Detect which cell encompasses the target text, then output its (X, Y) center coordinate. 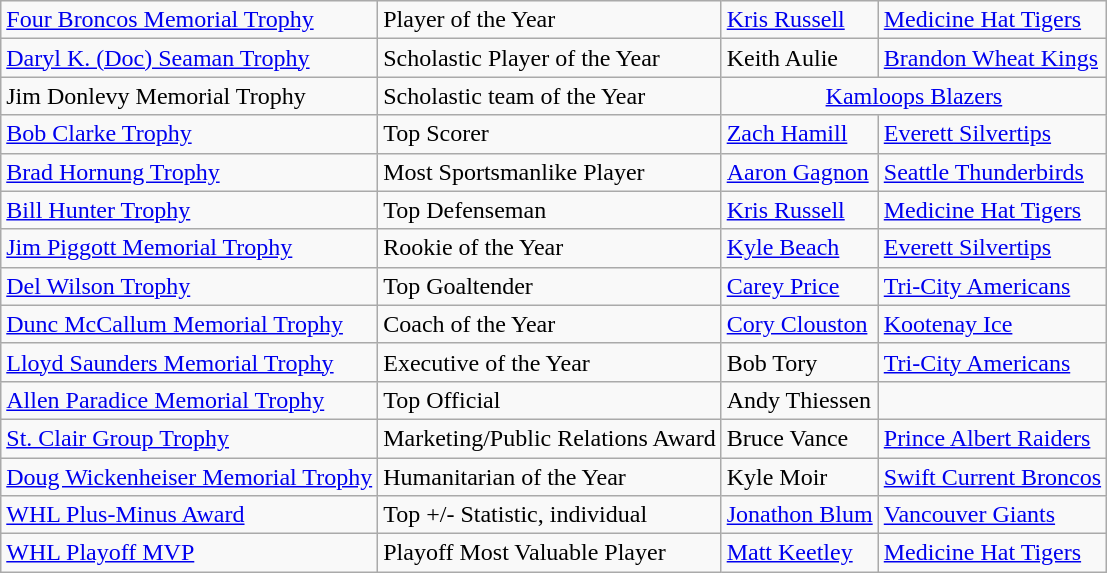
Keith Aulie (800, 58)
Top +/- Statistic, individual (550, 515)
Zach Hamill (800, 134)
Kyle Moir (800, 477)
WHL Plus-Minus Award (190, 515)
Kootenay Ice (992, 324)
Four Broncos Memorial Trophy (190, 20)
Matt Keetley (800, 553)
Top Goaltender (550, 286)
Brandon Wheat Kings (992, 58)
Playoff Most Valuable Player (550, 553)
Doug Wickenheiser Memorial Trophy (190, 477)
Kamloops Blazers (914, 96)
Top Scorer (550, 134)
Jonathon Blum (800, 515)
Vancouver Giants (992, 515)
Humanitarian of the Year (550, 477)
Marketing/Public Relations Award (550, 438)
Jim Piggott Memorial Trophy (190, 248)
Carey Price (800, 286)
Andy Thiessen (800, 400)
WHL Playoff MVP (190, 553)
Scholastic Player of the Year (550, 58)
Daryl K. (Doc) Seaman Trophy (190, 58)
Scholastic team of the Year (550, 96)
Most Sportsmanlike Player (550, 172)
Dunc McCallum Memorial Trophy (190, 324)
Bob Clarke Trophy (190, 134)
Brad Hornung Trophy (190, 172)
Allen Paradice Memorial Trophy (190, 400)
Executive of the Year (550, 362)
St. Clair Group Trophy (190, 438)
Top Defenseman (550, 210)
Aaron Gagnon (800, 172)
Cory Clouston (800, 324)
Del Wilson Trophy (190, 286)
Rookie of the Year (550, 248)
Bruce Vance (800, 438)
Kyle Beach (800, 248)
Top Official (550, 400)
Bill Hunter Trophy (190, 210)
Swift Current Broncos (992, 477)
Prince Albert Raiders (992, 438)
Jim Donlevy Memorial Trophy (190, 96)
Player of the Year (550, 20)
Bob Tory (800, 362)
Lloyd Saunders Memorial Trophy (190, 362)
Seattle Thunderbirds (992, 172)
Coach of the Year (550, 324)
